Scan for the cell matching the given text and deliver its [x, y] coordinate at center. 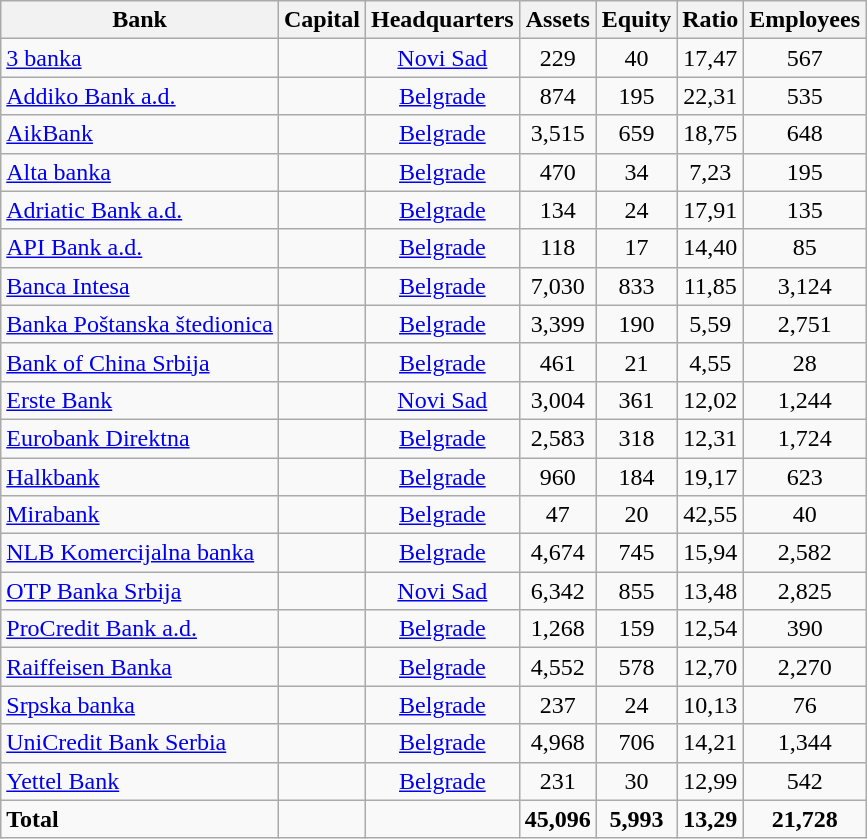
OTP Banka Srbija [140, 591]
Assets [558, 20]
14,40 [710, 248]
18,75 [710, 134]
1,724 [805, 438]
659 [636, 134]
833 [636, 286]
648 [805, 134]
Adriatic Bank a.d. [140, 210]
Halkbank [140, 477]
Bank [140, 20]
21 [636, 362]
134 [558, 210]
AikBank [140, 134]
855 [636, 591]
Total [140, 819]
4,55 [710, 362]
960 [558, 477]
Banca Intesa [140, 286]
10,13 [710, 705]
118 [558, 248]
3,515 [558, 134]
12,02 [710, 400]
Srpska banka [140, 705]
2,582 [805, 553]
UniCredit Bank Serbia [140, 743]
Ratio [710, 20]
4,968 [558, 743]
5,993 [636, 819]
Mirabank [140, 515]
2,825 [805, 591]
Alta banka [140, 172]
Addiko Bank a.d. [140, 96]
Erste Bank [140, 400]
28 [805, 362]
21,728 [805, 819]
11,85 [710, 286]
2,583 [558, 438]
390 [805, 629]
6,342 [558, 591]
12,70 [710, 667]
578 [636, 667]
745 [636, 553]
API Bank a.d. [140, 248]
231 [558, 781]
Equity [636, 20]
Eurobank Direktna [140, 438]
2,270 [805, 667]
NLB Komercijalna banka [140, 553]
190 [636, 324]
12,54 [710, 629]
Employees [805, 20]
Raiffeisen Banka [140, 667]
12,99 [710, 781]
535 [805, 96]
1,244 [805, 400]
2,751 [805, 324]
76 [805, 705]
12,31 [710, 438]
7,23 [710, 172]
Banka Poštanska štedionica [140, 324]
3 banka [140, 58]
159 [636, 629]
19,17 [710, 477]
85 [805, 248]
3,399 [558, 324]
470 [558, 172]
47 [558, 515]
15,94 [710, 553]
Yettel Bank [140, 781]
13,29 [710, 819]
1,268 [558, 629]
361 [636, 400]
7,030 [558, 286]
4,552 [558, 667]
542 [805, 781]
ProCredit Bank a.d. [140, 629]
Capital [322, 20]
30 [636, 781]
45,096 [558, 819]
318 [636, 438]
20 [636, 515]
4,674 [558, 553]
17,47 [710, 58]
623 [805, 477]
17 [636, 248]
567 [805, 58]
14,21 [710, 743]
237 [558, 705]
22,31 [710, 96]
Headquarters [443, 20]
184 [636, 477]
Bank of China Srbija [140, 362]
17,91 [710, 210]
34 [636, 172]
3,004 [558, 400]
229 [558, 58]
1,344 [805, 743]
135 [805, 210]
706 [636, 743]
13,48 [710, 591]
874 [558, 96]
3,124 [805, 286]
5,59 [710, 324]
42,55 [710, 515]
461 [558, 362]
